Capture the cell that displays the provided text and extract its [X, Y] central coordinate. 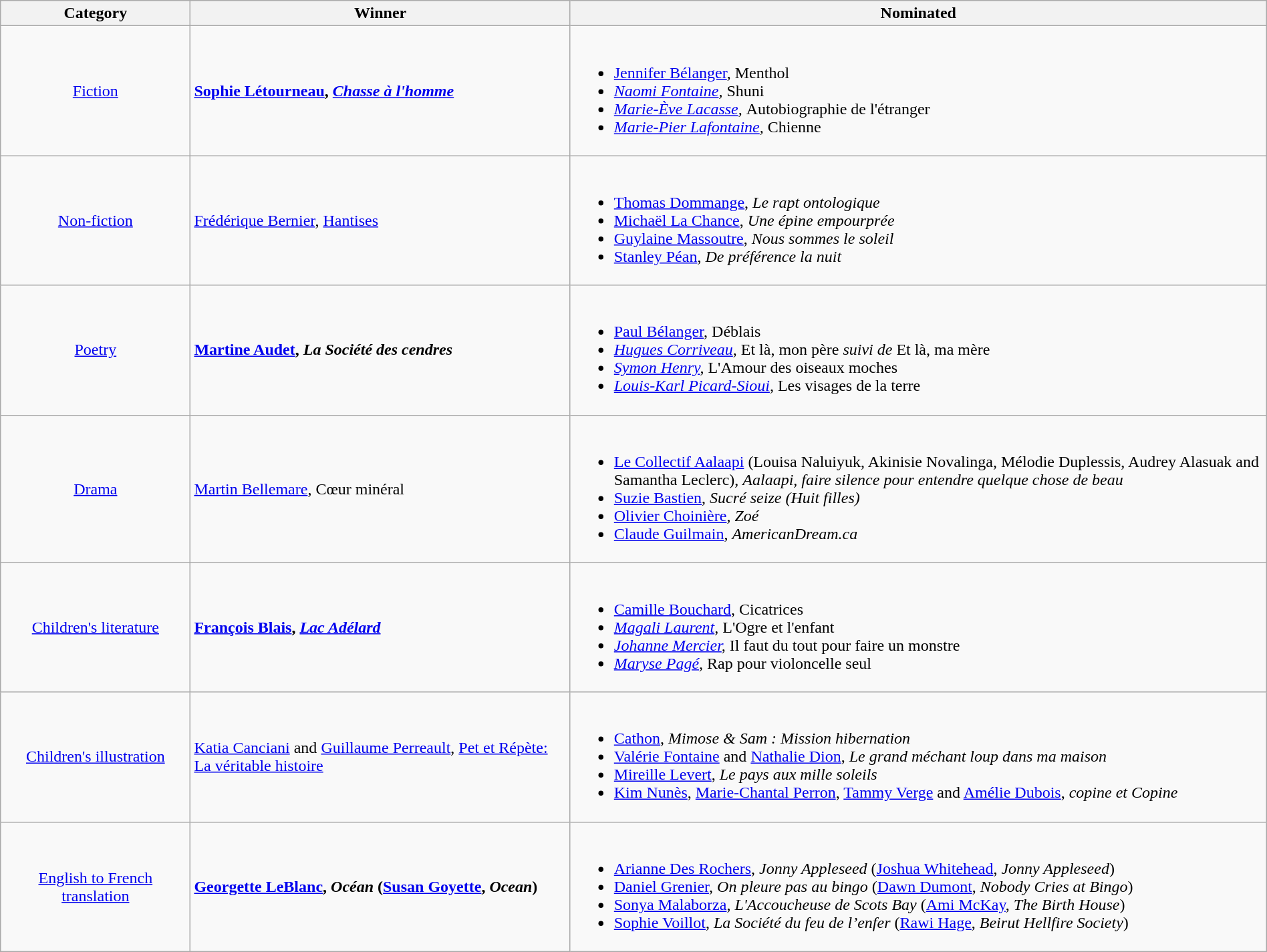
Katia Canciani and Guillaume Perreault, Pet et Répète: La véritable histoire [380, 757]
François Blais, Lac Adélard [380, 627]
Poetry [96, 350]
Martin Bellemare, Cœur minéral [380, 489]
Nominated [918, 13]
Winner [380, 13]
Georgette LeBlanc, Océan (Susan Goyette, Ocean) [380, 887]
Jennifer Bélanger, MentholNaomi Fontaine, ShuniMarie-Ève Lacasse, Autobiographie de l'étrangerMarie-Pier Lafontaine, Chienne [918, 91]
Fiction [96, 91]
Drama [96, 489]
Children's literature [96, 627]
Category [96, 13]
Sophie Létourneau, Chasse à l'homme [380, 91]
Frédérique Bernier, Hantises [380, 220]
English to French translation [96, 887]
Martine Audet, La Société des cendres [380, 350]
Children's illustration [96, 757]
Non-fiction [96, 220]
